Extract the [x, y] coordinate from the center of the cell holding the provided text.  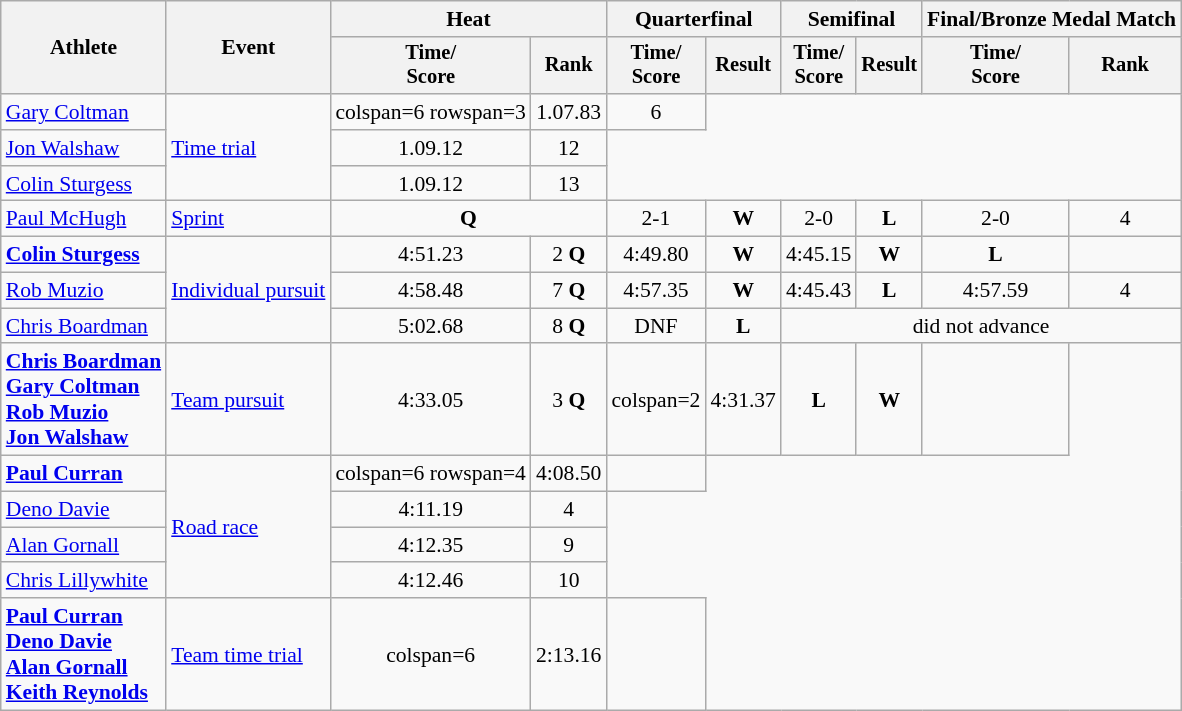
Chris Boardman [84, 326]
13 [568, 184]
Athlete [84, 48]
Team time trial [248, 654]
4:12.35 [430, 545]
4:31.37 [742, 400]
4:33.05 [430, 400]
4:51.23 [430, 255]
7 Q [568, 291]
Road race [248, 527]
Chris BoardmanGary ColtmanRob MuzioJon Walshaw [84, 400]
8 Q [568, 326]
1.07.83 [568, 112]
Time trial [248, 148]
Alan Gornall [84, 545]
Sprint [248, 219]
Jon Walshaw [84, 148]
2 Q [568, 255]
9 [568, 545]
Paul CurranDeno DavieAlan GornallKeith Reynolds [84, 654]
4:58.48 [430, 291]
colspan=6 rowspan=3 [430, 112]
2-1 [656, 219]
4:57.35 [656, 291]
10 [568, 581]
12 [568, 148]
Gary Coltman [84, 112]
4:08.50 [568, 474]
Heat [468, 19]
Quarterfinal [694, 19]
Final/Bronze Medal Match [1052, 19]
4:49.80 [656, 255]
Team pursuit [248, 400]
colspan=6 [430, 654]
Chris Lillywhite [84, 581]
4:11.19 [430, 510]
4:45.43 [818, 291]
Paul Curran [84, 474]
5:02.68 [430, 326]
Event [248, 48]
6 [656, 112]
did not advance [981, 326]
4:57.59 [996, 291]
Q [468, 219]
colspan=6 rowspan=4 [430, 474]
DNF [656, 326]
Rob Muzio [84, 291]
Deno Davie [84, 510]
Semifinal [852, 19]
Individual pursuit [248, 290]
2:13.16 [568, 654]
Paul McHugh [84, 219]
4:45.15 [818, 255]
4:12.46 [430, 581]
colspan=2 [656, 400]
3 Q [568, 400]
